Scan for the cell matching the given text and deliver its [x, y] coordinate at center. 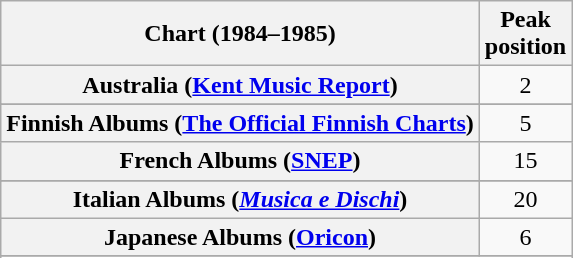
15 [525, 161]
Peak position [525, 34]
French Albums (SNEP) [240, 161]
Italian Albums (Musica e Dischi) [240, 199]
Australia (Kent Music Report) [240, 85]
20 [525, 199]
2 [525, 85]
Chart (1984–1985) [240, 34]
6 [525, 237]
5 [525, 123]
Finnish Albums (The Official Finnish Charts) [240, 123]
Japanese Albums (Oricon) [240, 237]
